Output the [x, y] coordinate of the center of the cell containing the given text.  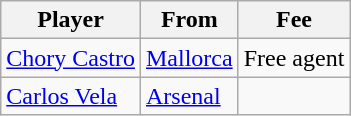
Carlos Vela [71, 96]
Chory Castro [71, 58]
Player [71, 20]
From [189, 20]
Free agent [294, 58]
Fee [294, 20]
Arsenal [189, 96]
Mallorca [189, 58]
